Search for the cell housing the specified text and yield its (x, y) center coordinate. 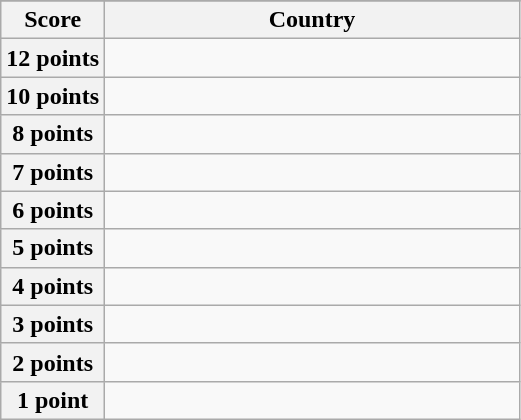
6 points (53, 210)
4 points (53, 286)
Score (53, 20)
Country (312, 20)
3 points (53, 324)
10 points (53, 96)
2 points (53, 362)
5 points (53, 248)
1 point (53, 400)
12 points (53, 58)
7 points (53, 172)
8 points (53, 134)
